Find where the given text appears and provide that cell's center as (x, y) coordinate. 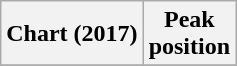
Peakposition (189, 34)
Chart (2017) (72, 34)
